Find where the given text appears and provide that cell's center as [X, Y] coordinate. 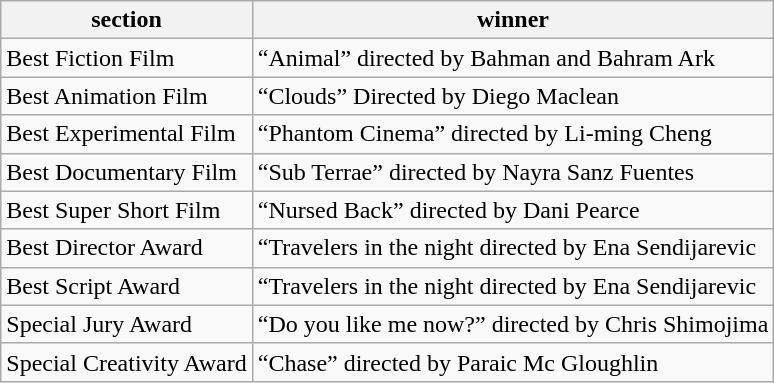
Best Super Short Film [126, 210]
“Do you like me now?” directed by Chris Shimojima [513, 324]
Best Script Award [126, 286]
“Chase” directed by Paraic Mc Gloughlin [513, 362]
Special Jury Award [126, 324]
Best Experimental Film [126, 134]
“Sub Terrae” directed by Nayra Sanz Fuentes [513, 172]
Best Documentary Film [126, 172]
Best Fiction Film [126, 58]
Best Director Award [126, 248]
section [126, 20]
winner [513, 20]
“Phantom Cinema” directed by Li-ming Cheng [513, 134]
Special Creativity Award [126, 362]
“Animal” directed by Bahman and Bahram Ark [513, 58]
“Clouds” Directed by Diego Maclean [513, 96]
Best Animation Film [126, 96]
“Nursed Back” directed by Dani Pearce [513, 210]
